Find where the given text appears and provide that cell's center as [X, Y] coordinate. 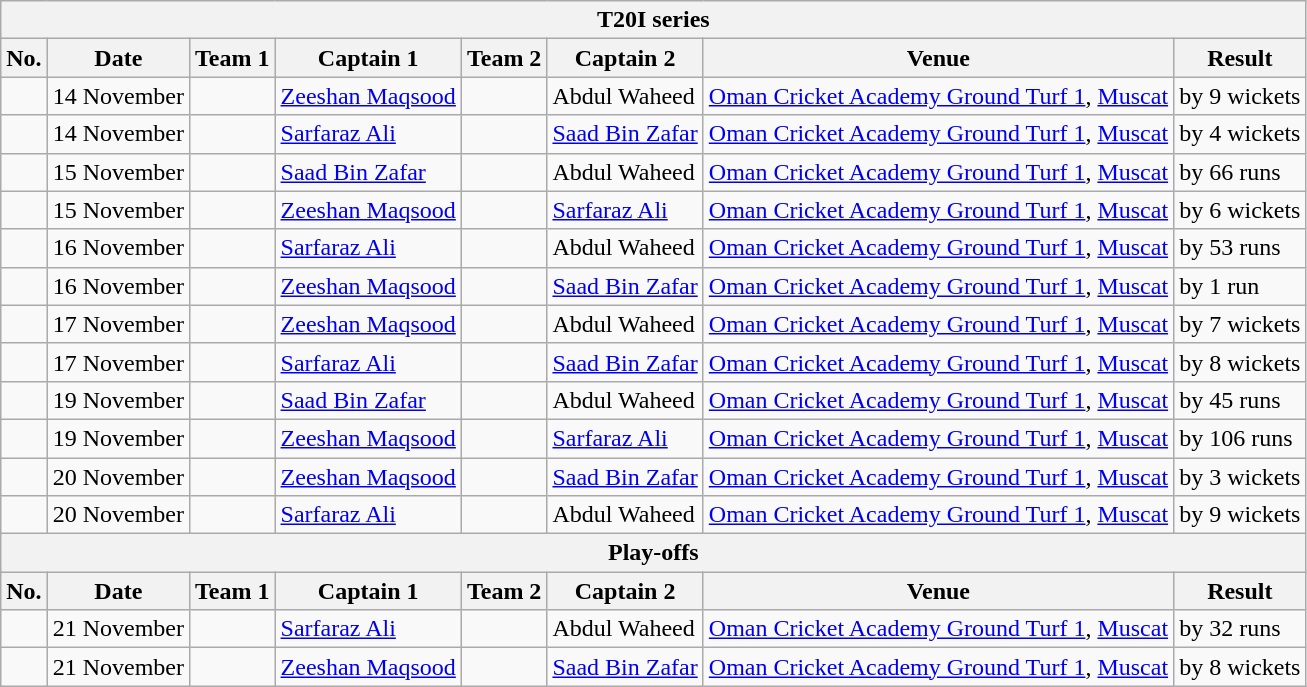
by 32 runs [1240, 629]
by 3 wickets [1240, 477]
by 4 wickets [1240, 134]
by 106 runs [1240, 438]
by 45 runs [1240, 400]
by 7 wickets [1240, 324]
Play-offs [654, 553]
by 66 runs [1240, 172]
by 1 run [1240, 286]
T20I series [654, 20]
by 53 runs [1240, 248]
by 6 wickets [1240, 210]
